Return [x, y] of the center of cell containing provided text 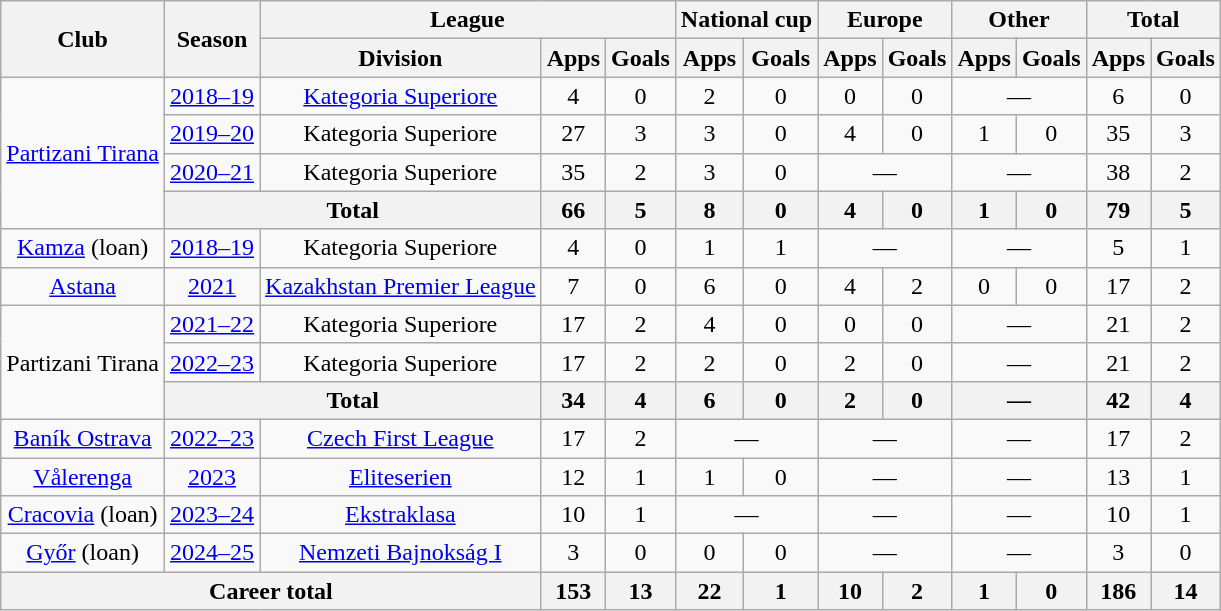
Kamza (loan) [83, 248]
27 [573, 134]
Czech First League [401, 438]
79 [1118, 210]
Europe [885, 20]
2023–24 [212, 515]
Astana [83, 286]
12 [573, 477]
153 [573, 591]
Kazakhstan Premier League [401, 286]
2020–21 [212, 172]
186 [1118, 591]
22 [709, 591]
Baník Ostrava [83, 438]
8 [709, 210]
2019–20 [212, 134]
Nemzeti Bajnokság I [401, 553]
Ekstraklasa [401, 515]
Vålerenga [83, 477]
2024–25 [212, 553]
2021 [212, 286]
42 [1118, 400]
66 [573, 210]
Győr (loan) [83, 553]
Division [401, 58]
Eliteserien [401, 477]
7 [573, 286]
Career total [271, 591]
14 [1186, 591]
League [468, 20]
38 [1118, 172]
2023 [212, 477]
2021–22 [212, 324]
Other [1019, 20]
34 [573, 400]
National cup [746, 20]
Club [83, 39]
Season [212, 39]
Cracovia (loan) [83, 515]
